Capture the cell that displays the provided text and extract its (X, Y) central coordinate. 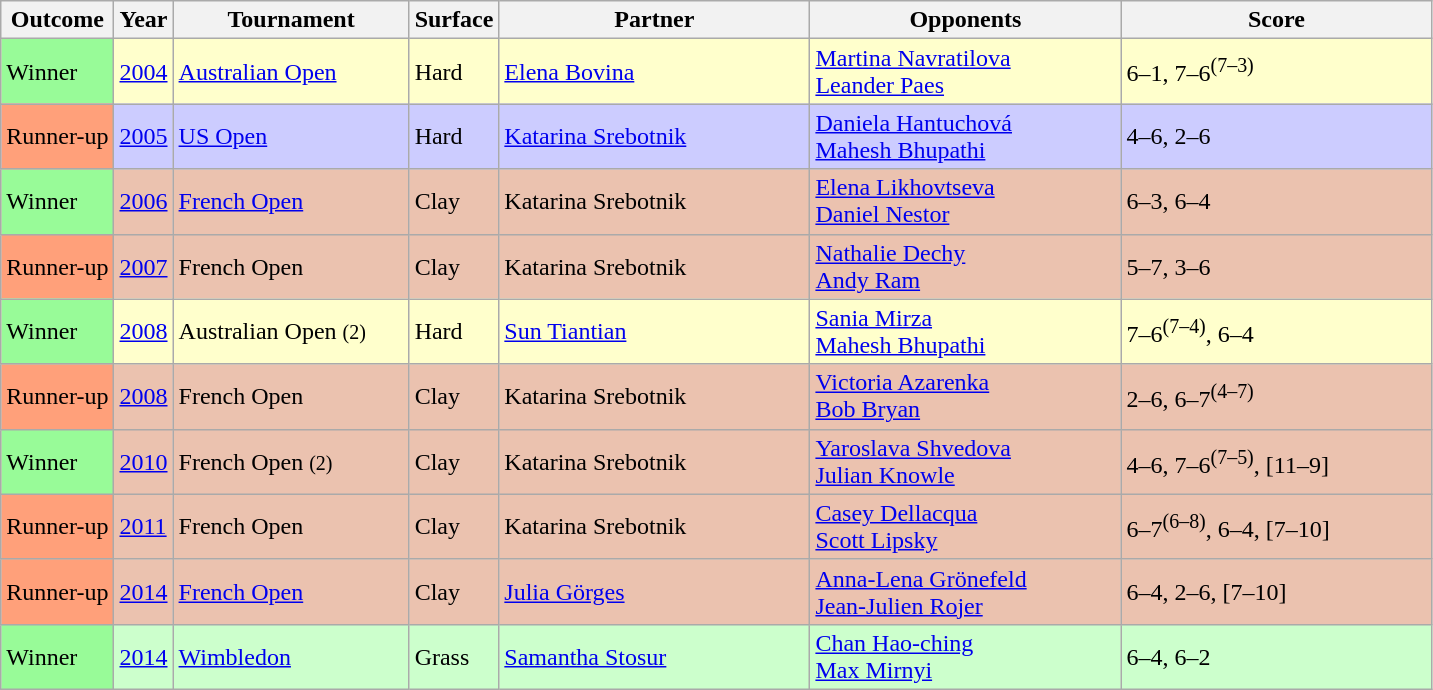
5–7, 3–6 (1276, 266)
Julia Görges (654, 592)
Partner (654, 20)
Daniela Hantuchová Mahesh Bhupathi (966, 136)
Year (144, 20)
Elena Likhovtseva Daniel Nestor (966, 202)
US Open (291, 136)
Elena Bovina (654, 72)
2–6, 6–7(4–7) (1276, 396)
6–1, 7–6(7–3) (1276, 72)
2007 (144, 266)
Opponents (966, 20)
Victoria Azarenka Bob Bryan (966, 396)
Sania Mirza Mahesh Bhupathi (966, 332)
Nathalie Dechy Andy Ram (966, 266)
French Open (2) (291, 462)
Anna-Lena Grönefeld Jean-Julien Rojer (966, 592)
2006 (144, 202)
Grass (454, 656)
6–4, 6–2 (1276, 656)
7–6(7–4), 6–4 (1276, 332)
Score (1276, 20)
6–3, 6–4 (1276, 202)
2004 (144, 72)
Casey Dellacqua Scott Lipsky (966, 526)
Martina Navratilova Leander Paes (966, 72)
Outcome (58, 20)
6–7(6–8), 6–4, [7–10] (1276, 526)
Surface (454, 20)
Chan Hao-ching Max Mirnyi (966, 656)
Australian Open (2) (291, 332)
Sun Tiantian (654, 332)
Australian Open (291, 72)
Yaroslava Shvedova Julian Knowle (966, 462)
Samantha Stosur (654, 656)
2005 (144, 136)
4–6, 2–6 (1276, 136)
2011 (144, 526)
6–4, 2–6, [7–10] (1276, 592)
2010 (144, 462)
4–6, 7–6(7–5), [11–9] (1276, 462)
Wimbledon (291, 656)
Tournament (291, 20)
